Return the (x, y) coordinate for the center point of the cell that contains the specified text.  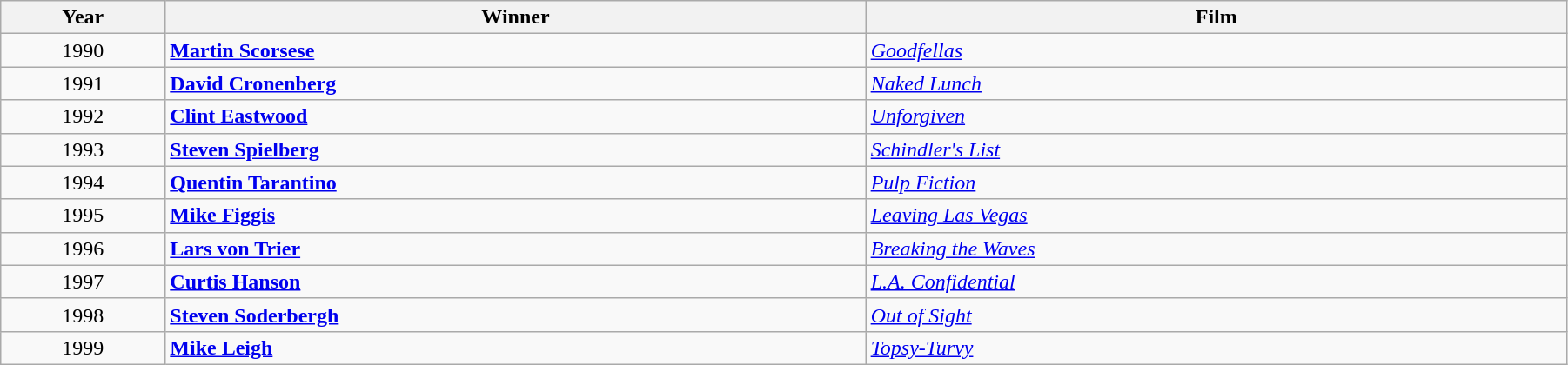
1991 (84, 83)
David Cronenberg (515, 83)
Unforgiven (1216, 116)
1995 (84, 216)
L.A. Confidential (1216, 282)
Breaking the Waves (1216, 249)
Lars von Trier (515, 249)
Film (1216, 17)
Martin Scorsese (515, 50)
Quentin Tarantino (515, 182)
1990 (84, 50)
Goodfellas (1216, 50)
Schindler's List (1216, 149)
Pulp Fiction (1216, 182)
Out of Sight (1216, 315)
Topsy-Turvy (1216, 348)
Steven Soderbergh (515, 315)
Clint Eastwood (515, 116)
1994 (84, 182)
Curtis Hanson (515, 282)
Mike Leigh (515, 348)
1993 (84, 149)
Year (84, 17)
Naked Lunch (1216, 83)
1997 (84, 282)
1999 (84, 348)
Winner (515, 17)
1998 (84, 315)
Mike Figgis (515, 216)
Leaving Las Vegas (1216, 216)
Steven Spielberg (515, 149)
1996 (84, 249)
1992 (84, 116)
